Extract the (x, y) coordinate from the center of the cell holding the provided text.  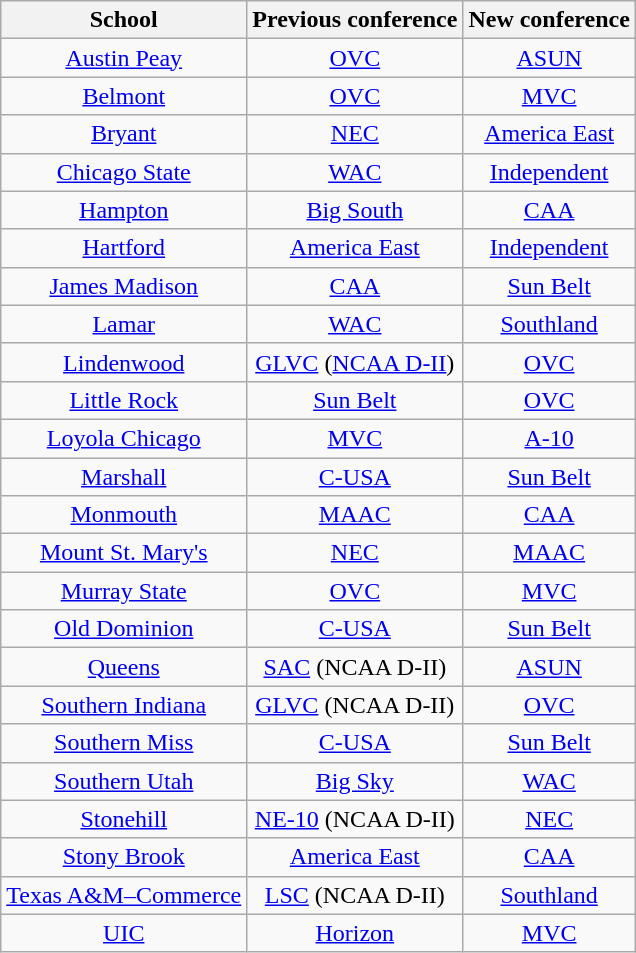
Stonehill (124, 819)
Southern Utah (124, 781)
Queens (124, 667)
New conference (550, 20)
Marshall (124, 477)
Big Sky (355, 781)
Lamar (124, 324)
Horizon (355, 933)
Mount St. Mary's (124, 553)
Austin Peay (124, 58)
Bryant (124, 134)
UIC (124, 933)
James Madison (124, 286)
Little Rock (124, 400)
A-10 (550, 438)
LSC (NCAA D-II) (355, 895)
SAC (NCAA D-II) (355, 667)
Big South (355, 210)
NE-10 (NCAA D-II) (355, 819)
Southern Miss (124, 743)
Murray State (124, 591)
Chicago State (124, 172)
Stony Brook (124, 857)
Previous conference (355, 20)
Texas A&M–Commerce (124, 895)
Hampton (124, 210)
School (124, 20)
Old Dominion (124, 629)
Hartford (124, 248)
Monmouth (124, 515)
Southern Indiana (124, 705)
Loyola Chicago (124, 438)
Lindenwood (124, 362)
Belmont (124, 96)
